Return the (X, Y) coordinate for the center point of the cell that contains the specified text.  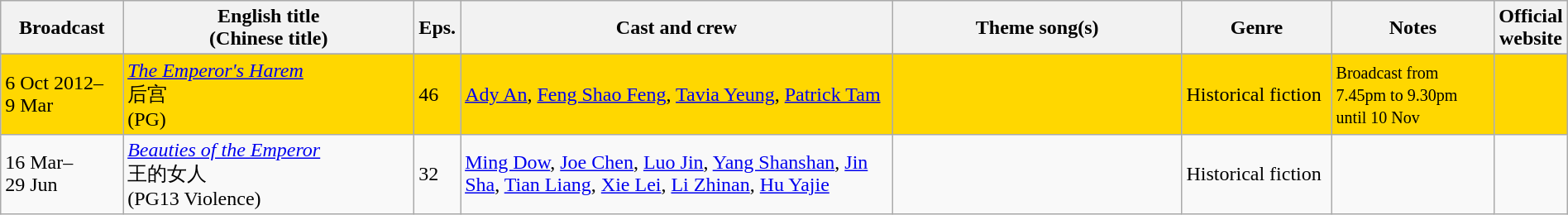
46 (437, 94)
Cast and crew (676, 28)
Beauties of the Emperor王的女人(PG13 Violence) (269, 174)
32 (437, 174)
Official website (1531, 28)
6 Oct 2012–9 Mar (62, 94)
Theme song(s) (1037, 28)
Broadcast from 7.45pm to 9.30pm until 10 Nov (1413, 94)
Broadcast (62, 28)
Ady An, Feng Shao Feng, Tavia Yeung, Patrick Tam (676, 94)
English title (Chinese title) (269, 28)
Ming Dow, Joe Chen, Luo Jin, Yang Shanshan, Jin Sha, Tian Liang, Xie Lei, Li Zhinan, Hu Yajie (676, 174)
Genre (1257, 28)
Eps. (437, 28)
Notes (1413, 28)
The Emperor's Harem后宫(PG) (269, 94)
16 Mar–29 Jun (62, 174)
